Scan for the cell matching the given text and deliver its (x, y) coordinate at center. 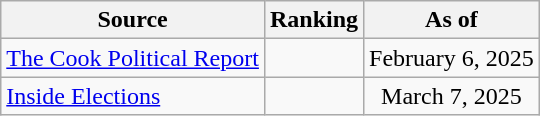
As of (452, 20)
Inside Elections (133, 96)
Source (133, 20)
February 6, 2025 (452, 58)
March 7, 2025 (452, 96)
The Cook Political Report (133, 58)
Ranking (314, 20)
